Extract the (X, Y) coordinate from the center of the cell holding the provided text.  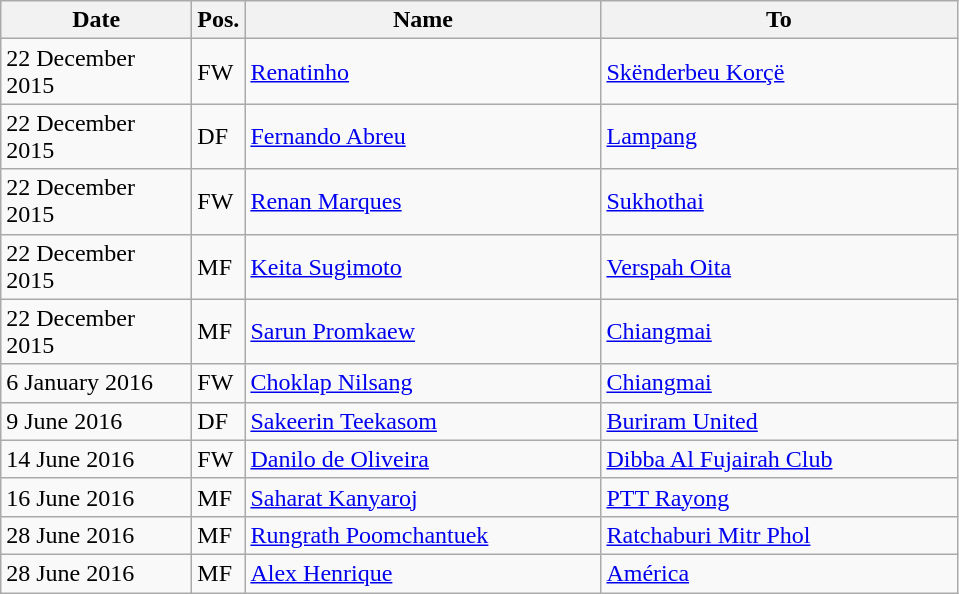
Saharat Kanyaroj (423, 497)
Sakeerin Teekasom (423, 421)
Keita Sugimoto (423, 266)
16 June 2016 (96, 497)
Date (96, 20)
Ratchaburi Mitr Phol (779, 535)
Buriram United (779, 421)
6 January 2016 (96, 383)
Sukhothai (779, 202)
Fernando Abreu (423, 136)
14 June 2016 (96, 459)
To (779, 20)
Renatinho (423, 72)
Alex Henrique (423, 573)
PTT Rayong (779, 497)
Skënderbeu Korçë (779, 72)
Dibba Al Fujairah Club (779, 459)
Name (423, 20)
Choklap Nilsang (423, 383)
Renan Marques (423, 202)
Pos. (218, 20)
Danilo de Oliveira (423, 459)
9 June 2016 (96, 421)
América (779, 573)
Sarun Promkaew (423, 332)
Verspah Oita (779, 266)
Rungrath Poomchantuek (423, 535)
Lampang (779, 136)
